Provide the (x, y) coordinate of the cell's center where the given text is located.  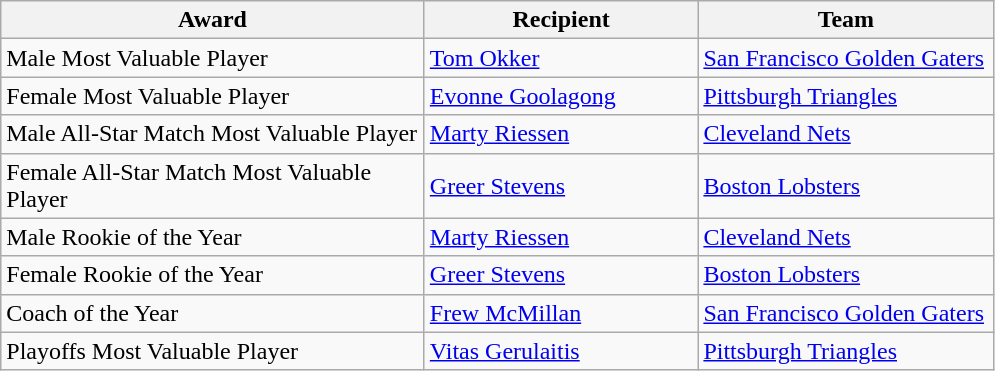
Recipient (561, 20)
Team (846, 20)
Tom Okker (561, 58)
Male All-Star Match Most Valuable Player (213, 134)
Male Most Valuable Player (213, 58)
Female Rookie of the Year (213, 275)
Coach of the Year (213, 313)
Female All-Star Match Most Valuable Player (213, 186)
Male Rookie of the Year (213, 237)
Frew McMillan (561, 313)
Vitas Gerulaitis (561, 351)
Evonne Goolagong (561, 96)
Award (213, 20)
Female Most Valuable Player (213, 96)
Playoffs Most Valuable Player (213, 351)
